Return [x, y] of the center of cell containing provided text 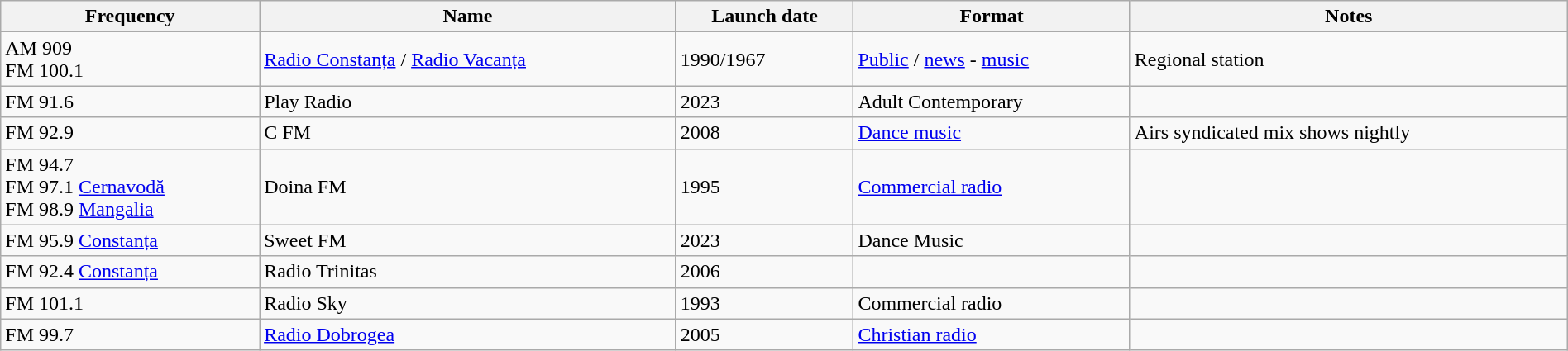
FM 101.1 [131, 303]
Christian radio [992, 334]
Radio Dobrogea [468, 334]
AM 909FM 100.1 [131, 59]
2006 [764, 272]
FM 92.4 Constanța [131, 272]
1990/1967 [764, 59]
1995 [764, 187]
Dance music [992, 133]
FM 99.7 [131, 334]
Launch date [764, 17]
Airs syndicated mix shows nightly [1348, 133]
1993 [764, 303]
Adult Contemporary [992, 102]
Public / news - music [992, 59]
FM 91.6 [131, 102]
Play Radio [468, 102]
Dance Music [992, 240]
Name [468, 17]
2005 [764, 334]
Radio Sky [468, 303]
Doina FM [468, 187]
Frequency [131, 17]
FM 94.7FM 97.1 CernavodăFM 98.9 Mangalia [131, 187]
Radio Constanța / Radio Vacanța [468, 59]
C FM [468, 133]
Sweet FM [468, 240]
Regional station [1348, 59]
Format [992, 17]
FM 92.9 [131, 133]
Notes [1348, 17]
FM 95.9 Constanța [131, 240]
Radio Trinitas [468, 272]
2008 [764, 133]
